Find where the given text appears and provide that cell's center as (X, Y) coordinate. 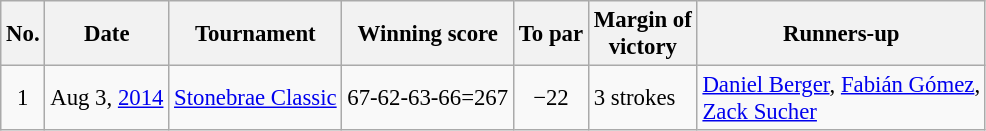
Winning score (428, 34)
Tournament (256, 34)
Date (107, 34)
Aug 3, 2014 (107, 98)
67-62-63-66=267 (428, 98)
−22 (550, 98)
1 (23, 98)
To par (550, 34)
Stonebrae Classic (256, 98)
Runners-up (841, 34)
No. (23, 34)
3 strokes (642, 98)
Daniel Berger, Fabián Gómez, Zack Sucher (841, 98)
Margin ofvictory (642, 34)
